Find where the given text appears and provide that cell's center as [X, Y] coordinate. 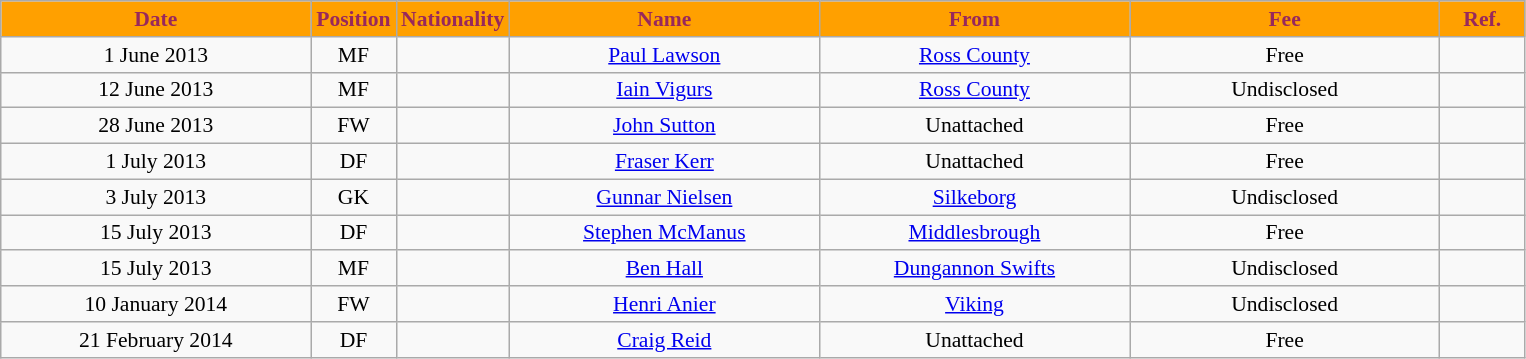
Gunnar Nielsen [664, 197]
Dungannon Swifts [974, 269]
Silkeborg [974, 197]
Fraser Kerr [664, 162]
Viking [974, 304]
Middlesbrough [974, 233]
3 July 2013 [156, 197]
Date [156, 19]
Ben Hall [664, 269]
Name [664, 19]
Craig Reid [664, 340]
From [974, 19]
1 July 2013 [156, 162]
GK [354, 197]
Fee [1285, 19]
Stephen McManus [664, 233]
John Sutton [664, 126]
10 January 2014 [156, 304]
21 February 2014 [156, 340]
Henri Anier [664, 304]
28 June 2013 [156, 126]
Iain Vigurs [664, 90]
1 June 2013 [156, 55]
12 June 2013 [156, 90]
Nationality [452, 19]
Position [354, 19]
Ref. [1482, 19]
Paul Lawson [664, 55]
